Return (X, Y) of the center of cell containing provided text 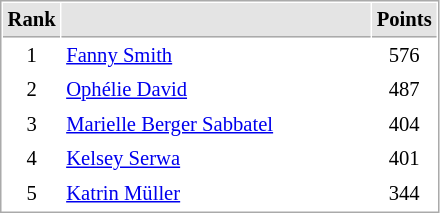
Kelsey Serwa (216, 158)
Katrin Müller (216, 194)
Fanny Smith (216, 56)
4 (32, 158)
487 (404, 90)
576 (404, 56)
Points (404, 20)
5 (32, 194)
3 (32, 124)
401 (404, 158)
Rank (32, 20)
404 (404, 124)
Marielle Berger Sabbatel (216, 124)
344 (404, 194)
Ophélie David (216, 90)
2 (32, 90)
1 (32, 56)
